Extract the (X, Y) coordinate from the center of the cell holding the provided text.  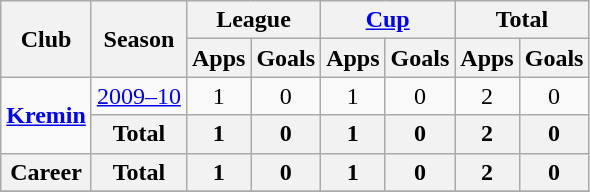
Club (46, 39)
2009–10 (138, 96)
Cup (388, 20)
Season (138, 39)
Kremin (46, 115)
League (253, 20)
Career (46, 172)
